For the text-containing cell, return its midpoint in (X, Y) coordinate format. 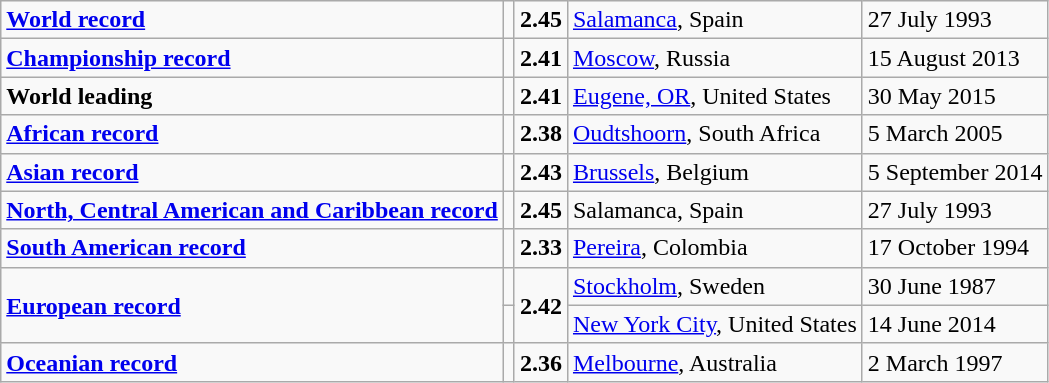
5 March 2005 (955, 134)
30 May 2015 (955, 96)
European record (252, 305)
Moscow, Russia (714, 58)
30 June 1987 (955, 286)
15 August 2013 (955, 58)
Oudtshoorn, South Africa (714, 134)
2.43 (540, 172)
17 October 1994 (955, 248)
2.36 (540, 362)
14 June 2014 (955, 324)
Melbourne, Australia (714, 362)
New York City, United States (714, 324)
5 September 2014 (955, 172)
Brussels, Belgium (714, 172)
South American record (252, 248)
North, Central American and Caribbean record (252, 210)
World record (252, 20)
Pereira, Colombia (714, 248)
Asian record (252, 172)
Oceanian record (252, 362)
Championship record (252, 58)
2.33 (540, 248)
2.42 (540, 305)
African record (252, 134)
Stockholm, Sweden (714, 286)
2 March 1997 (955, 362)
World leading (252, 96)
2.38 (540, 134)
Eugene, OR, United States (714, 96)
